Extract the (X, Y) coordinate from the center of the cell holding the provided text.  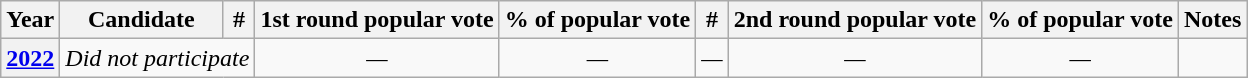
Notes (1212, 20)
Did not participate (158, 58)
2nd round popular vote (855, 20)
2022 (30, 58)
1st round popular vote (377, 20)
Year (30, 20)
Candidate (142, 20)
